Identify which cell holds the provided text, then report its [X, Y] central coordinate. 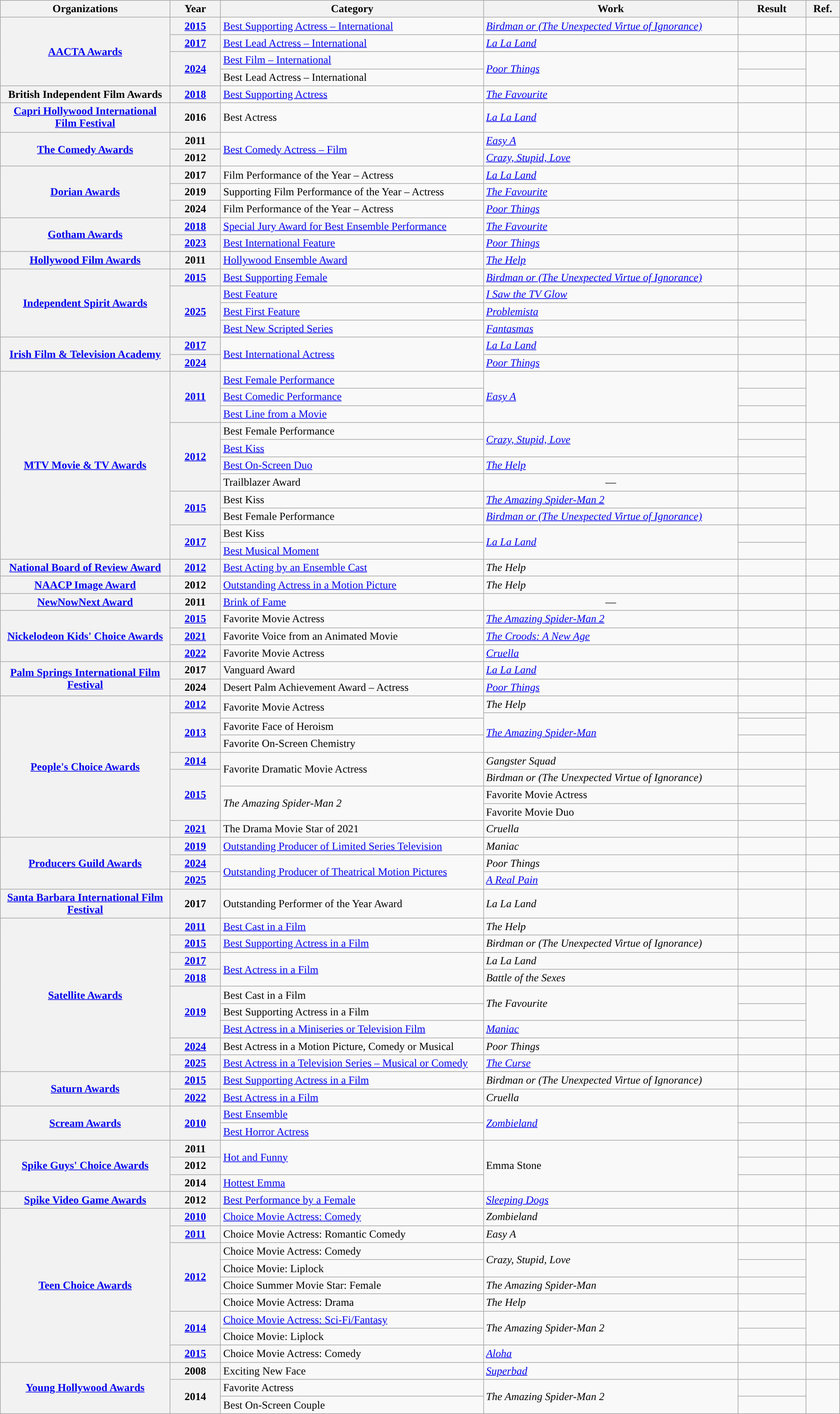
Best First Feature [352, 312]
Satellite Awards [85, 995]
Emma Stone [611, 1166]
2013 [196, 733]
Supporting Film Performance of the Year – Actress [352, 192]
Hot and Funny [352, 1157]
Best Horror Actress [352, 1132]
2016 [196, 118]
Choice Movie Actress: Drama [352, 1302]
Special Jury Award for Best Ensemble Performance [352, 226]
Battle of the Sexes [611, 978]
Aloha [611, 1354]
Best Comedic Performance [352, 397]
Best International Actress [352, 354]
2008 [196, 1371]
Nickelodeon Kids' Choice Awards [85, 636]
Best Actress in a Miniseries or Television Film [352, 1029]
Fantasmas [611, 329]
Hollywood Film Awards [85, 260]
Best Feature [352, 294]
Best Line from a Movie [352, 414]
Favorite Voice from an Animated Movie [352, 636]
2023 [196, 243]
Problemista [611, 312]
Sleeping Dogs [611, 1200]
NewNowNext Award [85, 602]
Best On-Screen Duo [352, 465]
Best Actress in a Motion Picture, Comedy or Musical [352, 1046]
Favorite Movie Duo [611, 812]
Favorite On-Screen Chemistry [352, 743]
Best Actress in a Television Series – Musical or Comedy [352, 1063]
Category [352, 9]
Best International Feature [352, 243]
The Drama Movie Star of 2021 [352, 829]
Organizations [85, 9]
MTV Movie & TV Awards [85, 465]
Best Film – International [352, 60]
NAACP Image Award [85, 585]
Gotham Awards [85, 234]
Best Ensemble [352, 1115]
Saturn Awards [85, 1089]
Irish Film & Television Academy [85, 354]
The Curse [611, 1063]
Choice Summer Movie Star: Female [352, 1285]
The Comedy Awards [85, 149]
British Independent Film Awards [85, 94]
Best Actress [352, 118]
Trailblazer Award [352, 482]
Palm Springs International Film Festival [85, 679]
Dorian Awards [85, 192]
Spike Video Game Awards [85, 1200]
Best Performance by a Female [352, 1200]
Spike Guys' Choice Awards [85, 1166]
Outstanding Producer of Limited Series Television [352, 846]
National Board of Review Award [85, 568]
Outstanding Actress in a Motion Picture [352, 585]
Desert Palm Achievement Award – Actress [352, 687]
Scream Awards [85, 1123]
Best On-Screen Couple [352, 1405]
Outstanding Performer of the Year Award [352, 903]
Best Acting by an Ensemble Cast [352, 568]
Superbad [611, 1371]
Favorite Actress [352, 1388]
Year [196, 9]
I Saw the TV Glow [611, 294]
Favorite Dramatic Movie Actress [352, 769]
Young Hollywood Awards [85, 1388]
People's Choice Awards [85, 767]
The Croods: A New Age [611, 636]
Result [772, 9]
Choice Movie Actress: Sci-Fi/Fantasy [352, 1319]
Exciting New Face [352, 1371]
AACTA Awards [85, 52]
Hollywood Ensemble Award [352, 260]
Hottest Emma [352, 1183]
Teen Choice Awards [85, 1286]
Choice Movie Actress: Romantic Comedy [352, 1234]
Vanguard Award [352, 670]
Capri Hollywood International Film Festival [85, 118]
A Real Pain [611, 880]
Best New Scripted Series [352, 329]
Independent Spirit Awards [85, 303]
Brink of Fame [352, 602]
Best Supporting Actress [352, 94]
Best Supporting Actress – International [352, 26]
Producers Guild Awards [85, 863]
Best Supporting Female [352, 277]
Ref. [823, 9]
Outstanding Producer of Theatrical Motion Pictures [352, 872]
Work [611, 9]
Santa Barbara International Film Festival [85, 903]
Best Comedy Actress – Film [352, 149]
Best Musical Moment [352, 551]
Gangster Squad [611, 761]
Favorite Face of Heroism [352, 726]
